Search for the cell housing the specified text and yield its [X, Y] center coordinate. 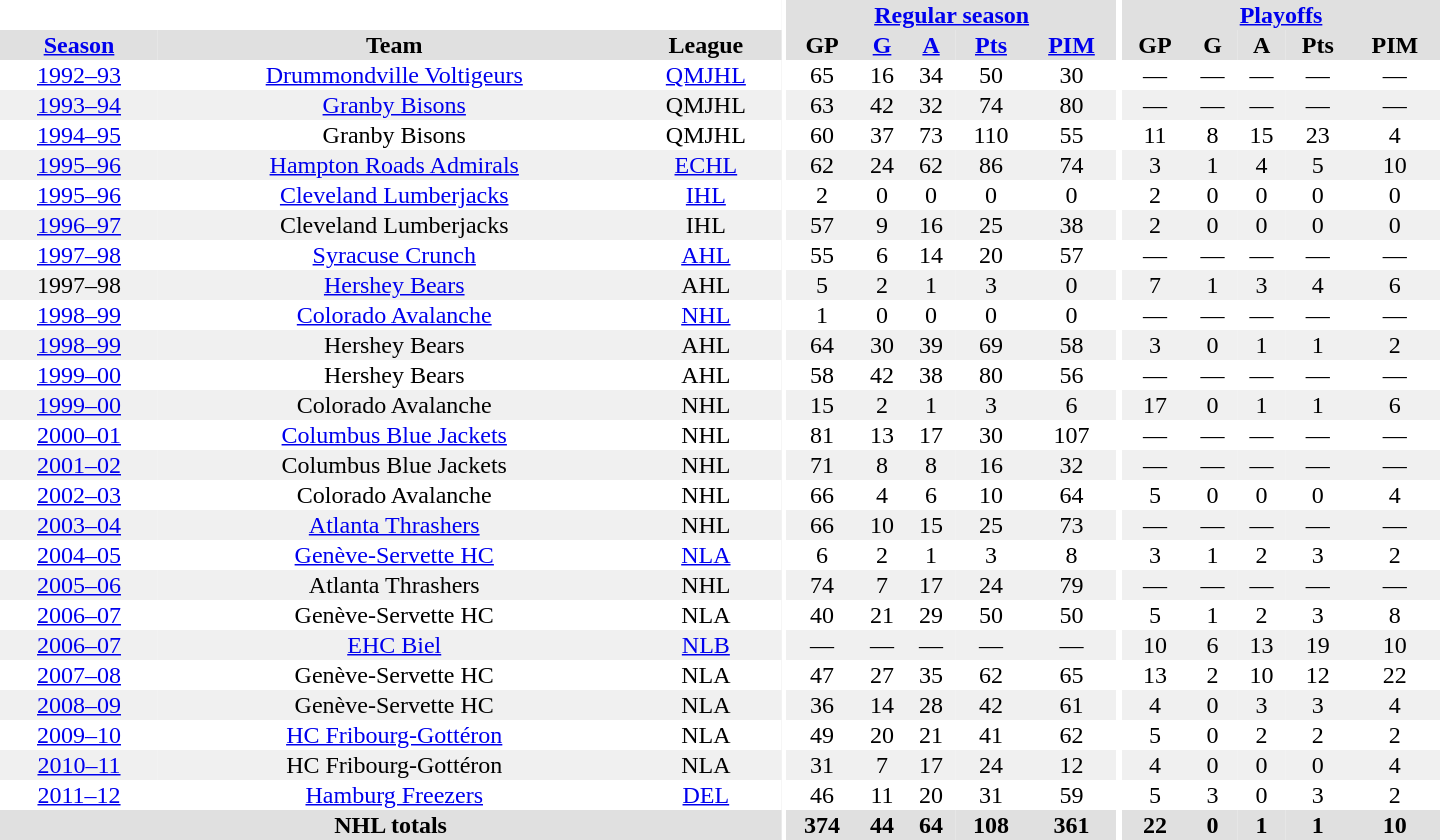
Syracuse Crunch [394, 255]
69 [992, 345]
2008–09 [79, 705]
39 [932, 345]
29 [932, 615]
19 [1318, 645]
Drummondville Voltigeurs [394, 75]
71 [822, 465]
1992–93 [79, 75]
81 [822, 435]
110 [992, 135]
Hampton Roads Admirals [394, 165]
ECHL [706, 165]
1993–94 [79, 105]
DEL [706, 795]
1994–95 [79, 135]
374 [822, 825]
2002–03 [79, 495]
2005–06 [79, 585]
Season [79, 45]
361 [1071, 825]
61 [1071, 705]
1996–97 [79, 225]
2003–04 [79, 525]
36 [822, 705]
NHL totals [390, 825]
63 [822, 105]
86 [992, 165]
2001–02 [79, 465]
2009–10 [79, 735]
46 [822, 795]
108 [992, 825]
2000–01 [79, 435]
NLB [706, 645]
23 [1318, 135]
47 [822, 675]
Playoffs [1281, 15]
56 [1071, 375]
107 [1071, 435]
2011–12 [79, 795]
35 [932, 675]
2010–11 [79, 765]
Team [394, 45]
44 [882, 825]
49 [822, 735]
60 [822, 135]
27 [882, 675]
2007–08 [79, 675]
34 [932, 75]
League [706, 45]
37 [882, 135]
41 [992, 735]
Regular season [952, 15]
Hamburg Freezers [394, 795]
2004–05 [79, 555]
9 [882, 225]
40 [822, 615]
EHC Biel [394, 645]
79 [1071, 585]
59 [1071, 795]
28 [932, 705]
